Identify which cell holds the provided text, then report its (X, Y) central coordinate. 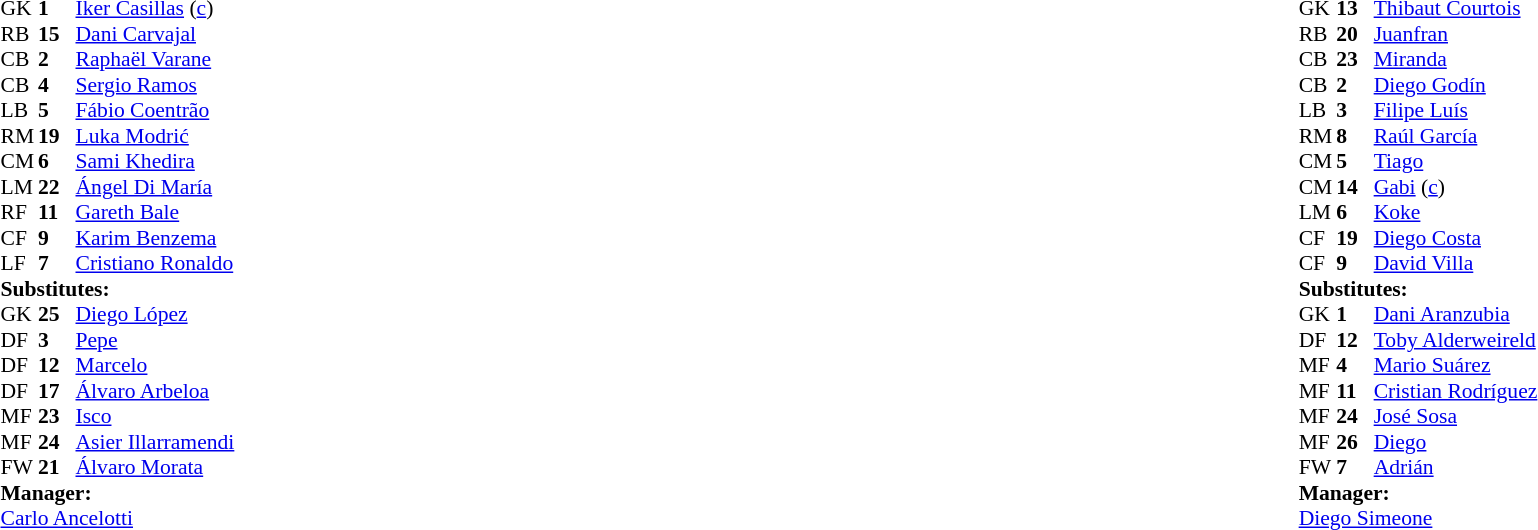
Raphaël Varane (156, 59)
22 (57, 187)
Luka Modrić (156, 136)
Koke (1456, 213)
Adrián (1456, 467)
David Villa (1456, 263)
15 (57, 34)
Diego López (156, 315)
Tiago (1456, 161)
Diego Costa (1456, 238)
Sergio Ramos (156, 85)
Sami Khedira (156, 161)
Gabi (c) (1456, 187)
Raúl García (1456, 136)
26 (1355, 442)
LF (19, 263)
Dani Aranzubia (1456, 315)
Mario Suárez (1456, 365)
RF (19, 213)
Karim Benzema (156, 238)
Álvaro Morata (156, 467)
José Sosa (1456, 417)
Cristiano Ronaldo (156, 263)
Fábio Coentrão (156, 111)
Isco (156, 417)
Pepe (156, 340)
21 (57, 467)
Juanfran (1456, 34)
Toby Alderweireld (1456, 340)
Miranda (1456, 59)
Asier Illarramendi (156, 442)
20 (1355, 34)
Dani Carvajal (156, 34)
8 (1355, 136)
17 (57, 391)
Álvaro Arbeloa (156, 391)
1 (1355, 315)
Cristian Rodríguez (1456, 391)
14 (1355, 187)
Marcelo (156, 365)
Gareth Bale (156, 213)
25 (57, 315)
Diego (1456, 442)
Diego Godín (1456, 85)
Filipe Luís (1456, 111)
Ángel Di María (156, 187)
